Return [x, y] of the center of cell containing provided text 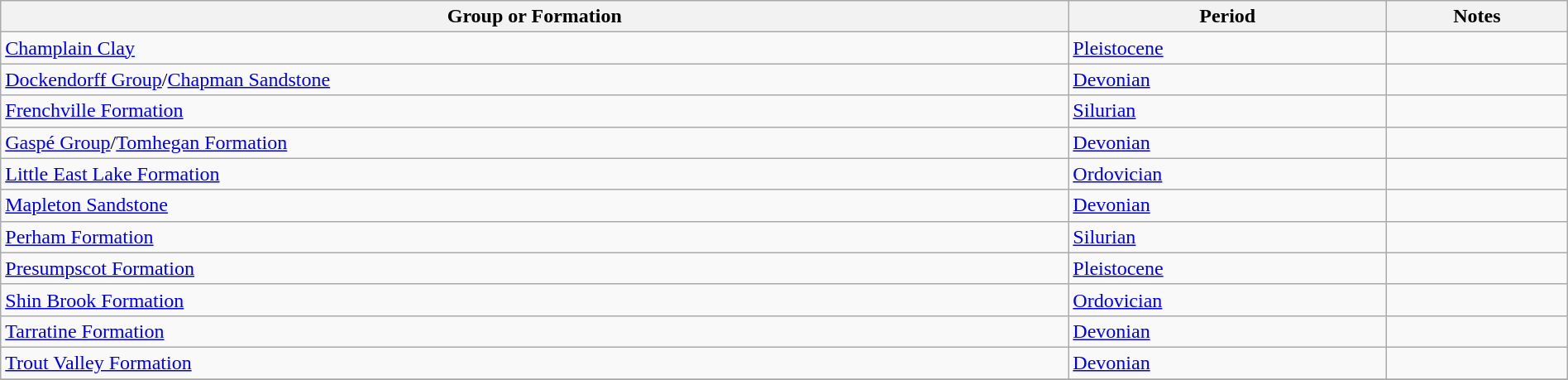
Presumpscot Formation [534, 268]
Gaspé Group/Tomhegan Formation [534, 142]
Little East Lake Formation [534, 174]
Shin Brook Formation [534, 300]
Group or Formation [534, 17]
Mapleton Sandstone [534, 205]
Perham Formation [534, 237]
Dockendorff Group/Chapman Sandstone [534, 79]
Champlain Clay [534, 48]
Period [1227, 17]
Tarratine Formation [534, 331]
Trout Valley Formation [534, 363]
Notes [1477, 17]
Frenchville Formation [534, 111]
